Return [X, Y] of the center of cell containing provided text 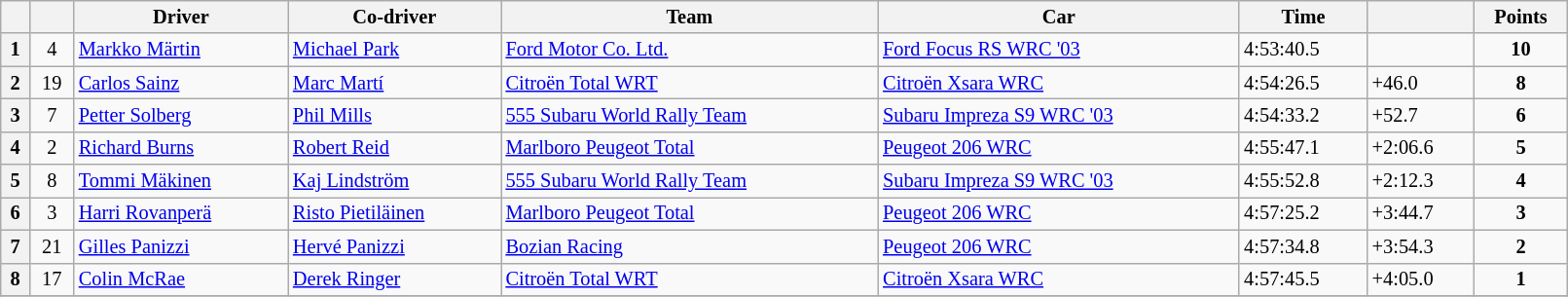
Marc Martí [395, 83]
+46.0 [1421, 83]
Gilles Panizzi [181, 246]
Time [1302, 17]
Points [1520, 17]
10 [1520, 50]
Harri Rovanperä [181, 213]
Petter Solberg [181, 115]
Risto Pietiläinen [395, 213]
Co-driver [395, 17]
Richard Burns [181, 148]
+2:06.6 [1421, 148]
Phil Mills [395, 115]
Car [1059, 17]
4:57:34.8 [1302, 246]
Colin McRae [181, 279]
Markko Märtin [181, 50]
4:55:52.8 [1302, 181]
4:55:47.1 [1302, 148]
Derek Ringer [395, 279]
Team [690, 17]
4:53:40.5 [1302, 50]
Tommi Mäkinen [181, 181]
19 [53, 83]
4:57:45.5 [1302, 279]
Kaj Lindström [395, 181]
Driver [181, 17]
Robert Reid [395, 148]
4:54:33.2 [1302, 115]
+3:44.7 [1421, 213]
Ford Motor Co. Ltd. [690, 50]
+3:54.3 [1421, 246]
Hervé Panizzi [395, 246]
Ford Focus RS WRC '03 [1059, 50]
+2:12.3 [1421, 181]
Michael Park [395, 50]
Carlos Sainz [181, 83]
4:54:26.5 [1302, 83]
+52.7 [1421, 115]
4:57:25.2 [1302, 213]
Bozian Racing [690, 246]
17 [53, 279]
21 [53, 246]
+4:05.0 [1421, 279]
